Detect which cell encompasses the target text, then output its [X, Y] center coordinate. 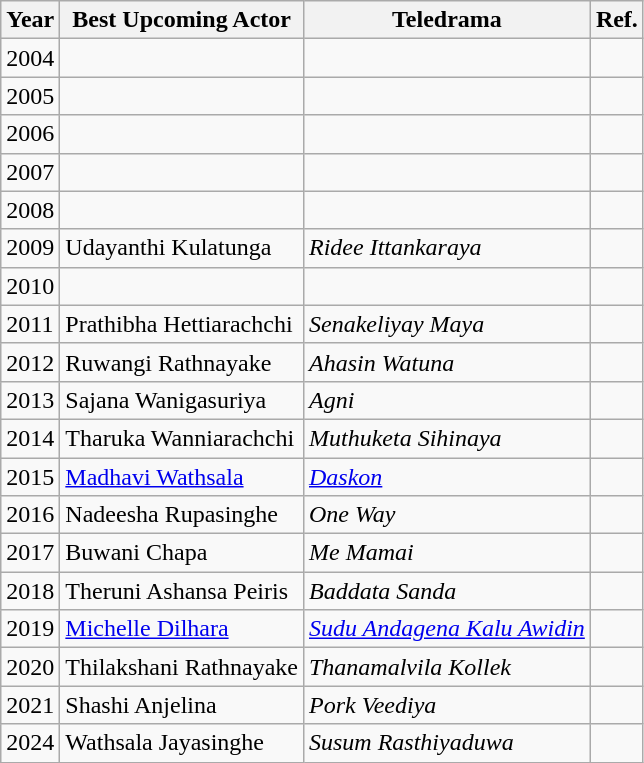
Year [30, 20]
Me Mamai [446, 553]
Wathsala Jayasinghe [182, 743]
2015 [30, 477]
Best Upcoming Actor [182, 20]
Nadeesha Rupasinghe [182, 515]
Senakeliyay Maya [446, 324]
Baddata Sanda [446, 591]
Agni [446, 400]
2004 [30, 58]
Shashi Anjelina [182, 705]
One Way [446, 515]
Theruni Ashansa Peiris [182, 591]
2024 [30, 743]
2006 [30, 134]
Sudu Andagena Kalu Awidin [446, 629]
2007 [30, 172]
Ridee Ittankaraya [446, 248]
Buwani Chapa [182, 553]
2016 [30, 515]
2010 [30, 286]
Michelle Dilhara [182, 629]
Ruwangi Rathnayake [182, 362]
2005 [30, 96]
Udayanthi Kulatunga [182, 248]
Thanamalvila Kollek [446, 667]
2008 [30, 210]
Ahasin Watuna [446, 362]
2012 [30, 362]
Pork Veediya [446, 705]
2018 [30, 591]
Teledrama [446, 20]
Daskon [446, 477]
Susum Rasthiyaduwa [446, 743]
2017 [30, 553]
Sajana Wanigasuriya [182, 400]
Thilakshani Rathnayake [182, 667]
Prathibha Hettiarachchi [182, 324]
2009 [30, 248]
2011 [30, 324]
2014 [30, 438]
2021 [30, 705]
2019 [30, 629]
Muthuketa Sihinaya [446, 438]
2013 [30, 400]
Madhavi Wathsala [182, 477]
Tharuka Wanniarachchi [182, 438]
2020 [30, 667]
Ref. [616, 20]
